Extract the [x, y] coordinate from the center of the cell holding the provided text.  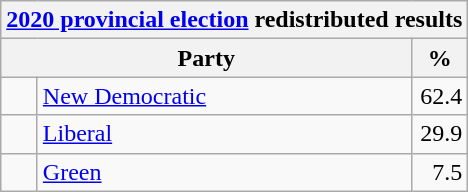
62.4 [440, 96]
29.9 [440, 134]
% [440, 58]
Party [206, 58]
Green [224, 172]
New Democratic [224, 96]
2020 provincial election redistributed results [234, 20]
7.5 [440, 172]
Liberal [224, 134]
